From the cell containing the given text, extract its center point as (X, Y) coordinate. 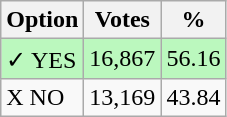
✓ YES (42, 59)
56.16 (194, 59)
43.84 (194, 97)
13,169 (122, 97)
16,867 (122, 59)
Option (42, 20)
X NO (42, 97)
Votes (122, 20)
% (194, 20)
